Find where the given text appears and provide that cell's center as [x, y] coordinate. 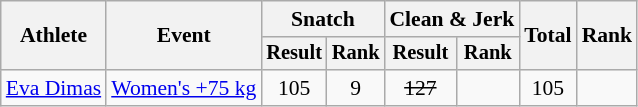
9 [356, 88]
Women's +75 kg [184, 88]
Total [548, 36]
Event [184, 36]
Clean & Jerk [452, 19]
Eva Dimas [54, 88]
Athlete [54, 36]
127 [420, 88]
Snatch [322, 19]
